Return [x, y] of the center of cell containing provided text 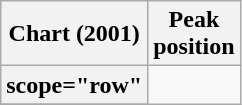
Peakposition [194, 34]
Chart (2001) [74, 34]
scope="row" [74, 85]
